Search for the cell housing the specified text and yield its [X, Y] center coordinate. 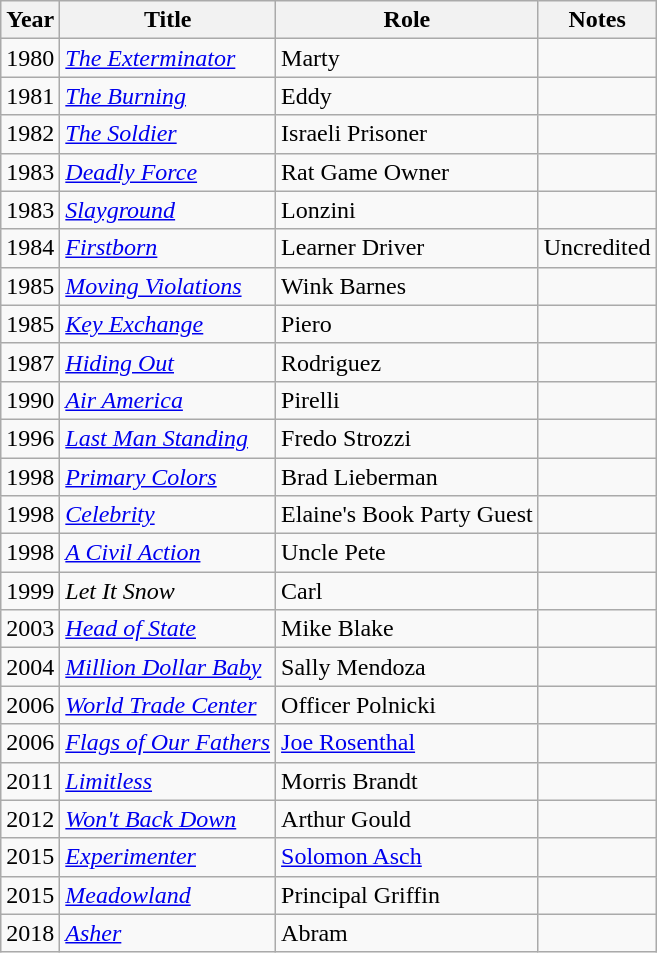
1990 [30, 400]
Wink Barnes [408, 286]
Abram [408, 933]
Uncredited [597, 248]
Israeli Prisoner [408, 134]
Celebrity [168, 515]
Asher [168, 933]
The Burning [168, 96]
2003 [30, 629]
Won't Back Down [168, 819]
Marty [408, 58]
Uncle Pete [408, 553]
Notes [597, 20]
Deadly Force [168, 172]
Officer Polnicki [408, 705]
Million Dollar Baby [168, 667]
Principal Griffin [408, 895]
The Soldier [168, 134]
Elaine's Book Party Guest [408, 515]
Primary Colors [168, 477]
Air America [168, 400]
Key Exchange [168, 324]
Learner Driver [408, 248]
1999 [30, 591]
Carl [408, 591]
Title [168, 20]
2011 [30, 781]
2012 [30, 819]
Rat Game Owner [408, 172]
1984 [30, 248]
1996 [30, 438]
Meadowland [168, 895]
Arthur Gould [408, 819]
Let It Snow [168, 591]
A Civil Action [168, 553]
Solomon Asch [408, 857]
Year [30, 20]
Hiding Out [168, 362]
The Exterminator [168, 58]
1987 [30, 362]
Role [408, 20]
Piero [408, 324]
Flags of Our Fathers [168, 743]
1982 [30, 134]
Lonzini [408, 210]
Moving Violations [168, 286]
Fredo Strozzi [408, 438]
Eddy [408, 96]
Brad Lieberman [408, 477]
Slayground [168, 210]
2018 [30, 933]
Mike Blake [408, 629]
Head of State [168, 629]
Limitless [168, 781]
Last Man Standing [168, 438]
Experimenter [168, 857]
1980 [30, 58]
Sally Mendoza [408, 667]
2004 [30, 667]
Joe Rosenthal [408, 743]
Rodriguez [408, 362]
1981 [30, 96]
Firstborn [168, 248]
World Trade Center [168, 705]
Morris Brandt [408, 781]
Pirelli [408, 400]
